From the cell containing the given text, extract its center point as (X, Y) coordinate. 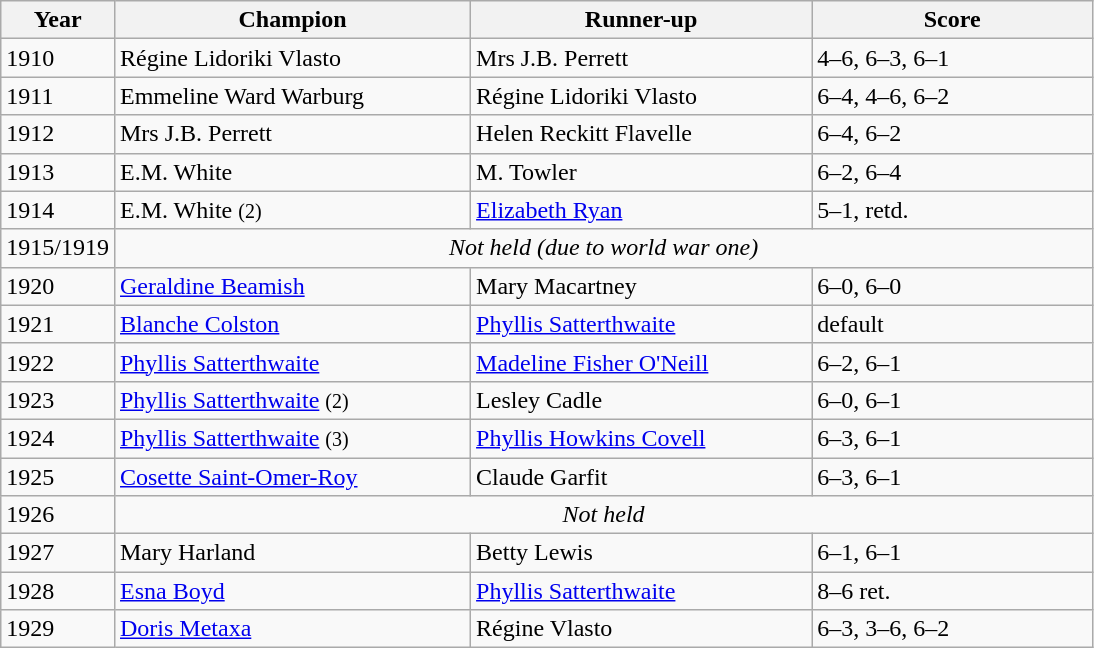
6–4, 4–6, 6–2 (952, 96)
Betty Lewis (642, 553)
1920 (58, 286)
6–0, 6–0 (952, 286)
Score (952, 20)
6–3, 3–6, 6–2 (952, 629)
6–2, 6–4 (952, 172)
Champion (292, 20)
Mary Macartney (642, 286)
6–4, 6–2 (952, 134)
default (952, 324)
Not held (due to world war one) (603, 248)
Runner-up (642, 20)
6–1, 6–1 (952, 553)
Phyllis Satterthwaite (2) (292, 400)
1928 (58, 591)
Phyllis Howkins Covell (642, 438)
Madeline Fisher O'Neill (642, 362)
1929 (58, 629)
1921 (58, 324)
Lesley Cadle (642, 400)
Esna Boyd (292, 591)
1910 (58, 58)
4–6, 6–3, 6–1 (952, 58)
1927 (58, 553)
Not held (603, 515)
Helen Reckitt Flavelle (642, 134)
Régine Vlasto (642, 629)
1922 (58, 362)
1913 (58, 172)
Doris Metaxa (292, 629)
1914 (58, 210)
Cosette Saint-Omer-Roy (292, 477)
1912 (58, 134)
E.M. White (292, 172)
Claude Garfit (642, 477)
6–0, 6–1 (952, 400)
1925 (58, 477)
Year (58, 20)
Phyllis Satterthwaite (3) (292, 438)
1911 (58, 96)
Elizabeth Ryan (642, 210)
1915/1919 (58, 248)
1924 (58, 438)
1923 (58, 400)
1926 (58, 515)
8–6 ret. (952, 591)
M. Towler (642, 172)
6–2, 6–1 (952, 362)
Emmeline Ward Warburg (292, 96)
5–1, retd. (952, 210)
Geraldine Beamish (292, 286)
Mary Harland (292, 553)
E.M. White (2) (292, 210)
Blanche Colston (292, 324)
